Determine the (X, Y) coordinate at the center of the cell enclosing the given text.  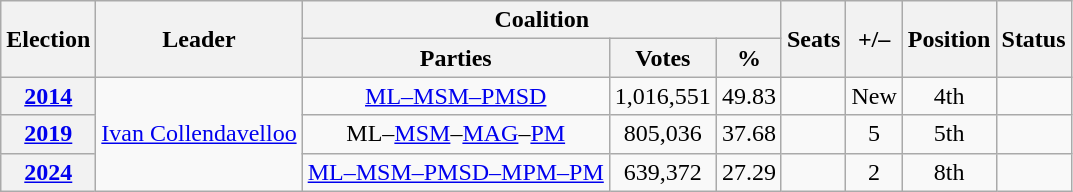
49.83 (748, 96)
ML–MSM–PMSD–MPM–PM (456, 172)
639,372 (662, 172)
37.68 (748, 134)
2 (874, 172)
5 (874, 134)
Ivan Collendavelloo (199, 134)
Election (48, 39)
Coalition (542, 20)
Seats (813, 39)
Status (1034, 39)
ML–MSM–PMSD (456, 96)
% (748, 58)
Votes (662, 58)
2019 (48, 134)
2014 (48, 96)
805,036 (662, 134)
1,016,551 (662, 96)
+/– (874, 39)
Parties (456, 58)
5th (949, 134)
4th (949, 96)
ML–MSM–MAG–PM (456, 134)
27.29 (748, 172)
2024 (48, 172)
New (874, 96)
Position (949, 39)
Leader (199, 39)
8th (949, 172)
